Return (X, Y) of the center of cell containing provided text 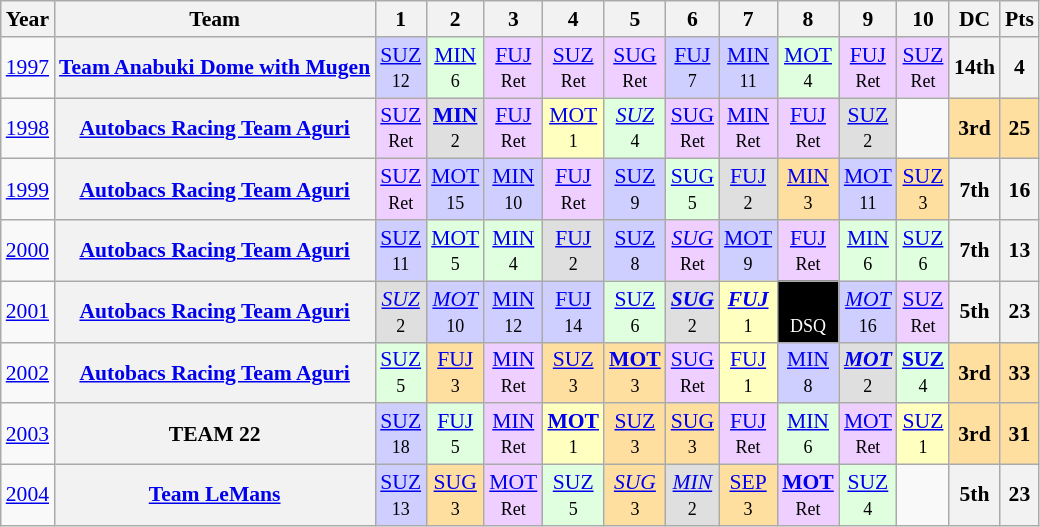
3 (513, 19)
6 (692, 19)
MOT2 (868, 372)
DC (974, 19)
2003 (28, 434)
FUJ7 (692, 68)
MOT9 (748, 250)
FUJ3 (455, 372)
MIN12 (513, 312)
Team Anabuki Dome with Mugen (214, 68)
FUJ5 (455, 434)
SUZ8 (635, 250)
1999 (28, 190)
2001 (28, 312)
2002 (28, 372)
SUZ11 (400, 250)
1 (400, 19)
MOT16 (868, 312)
13 (1020, 250)
MIN4 (513, 250)
31 (1020, 434)
10 (923, 19)
Year (28, 19)
SUZ1 (923, 434)
SUZ13 (400, 496)
DSQ (808, 312)
MIN10 (513, 190)
33 (1020, 372)
Team (214, 19)
MOT15 (455, 190)
2000 (28, 250)
9 (868, 19)
8 (808, 19)
Team LeMans (214, 496)
1997 (28, 68)
MOT10 (455, 312)
MOT5 (455, 250)
MIN8 (808, 372)
MIN3 (808, 190)
25 (1020, 128)
SEP3 (748, 496)
MIN11 (748, 68)
MOT3 (635, 372)
SUG5 (692, 190)
MOT11 (868, 190)
14th (974, 68)
FUJ14 (573, 312)
TEAM 22 (214, 434)
SUZ9 (635, 190)
5 (635, 19)
2004 (28, 496)
16 (1020, 190)
7 (748, 19)
SUG2 (692, 312)
1998 (28, 128)
MOT4 (808, 68)
SUZ12 (400, 68)
Pts (1020, 19)
SUZ18 (400, 434)
2 (455, 19)
